Pinpoint the cell where the given text exists, returning its [X, Y] midpoint coordinate. 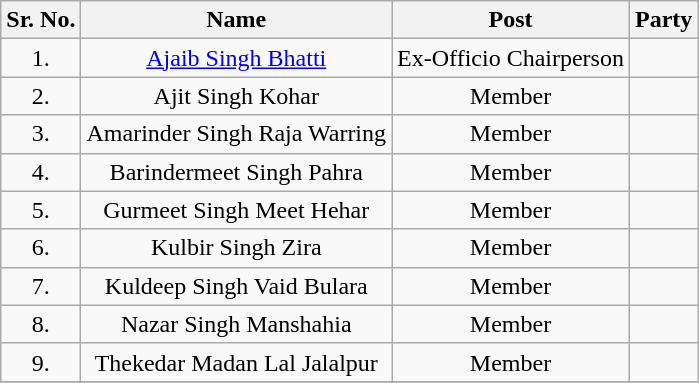
5. [41, 210]
Sr. No. [41, 20]
9. [41, 362]
6. [41, 248]
Amarinder Singh Raja Warring [236, 134]
Post [511, 20]
7. [41, 286]
Name [236, 20]
Ex-Officio Chairperson [511, 58]
Ajit Singh Kohar [236, 96]
8. [41, 324]
3. [41, 134]
Kuldeep Singh Vaid Bulara [236, 286]
Party [663, 20]
4. [41, 172]
Kulbir Singh Zira [236, 248]
Gurmeet Singh Meet Hehar [236, 210]
2. [41, 96]
Barindermeet Singh Pahra [236, 172]
Nazar Singh Manshahia [236, 324]
Thekedar Madan Lal Jalalpur [236, 362]
1. [41, 58]
Ajaib Singh Bhatti [236, 58]
